Extract the (X, Y) coordinate from the center of the cell holding the provided text.  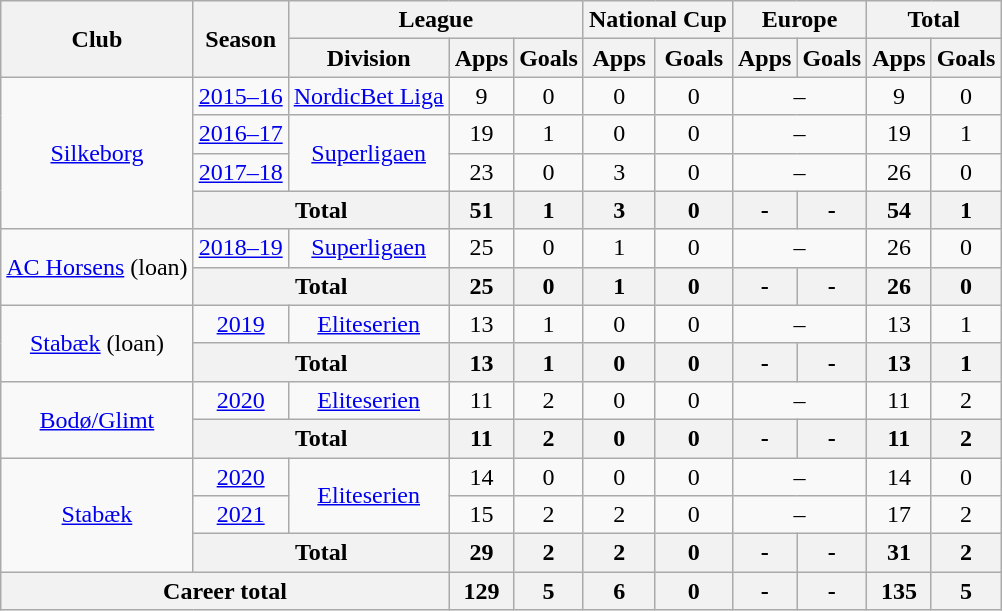
Career total (225, 591)
Europe (799, 20)
135 (899, 591)
23 (481, 172)
17 (899, 515)
Stabæk (loan) (97, 343)
2015–16 (240, 96)
Season (240, 39)
Bodø/Glimt (97, 419)
League (436, 20)
Club (97, 39)
2016–17 (240, 134)
NordicBet Liga (368, 96)
29 (481, 553)
54 (899, 210)
51 (481, 210)
Silkeborg (97, 153)
31 (899, 553)
AC Horsens (loan) (97, 267)
2017–18 (240, 172)
2018–19 (240, 248)
National Cup (658, 20)
2021 (240, 515)
15 (481, 515)
6 (619, 591)
129 (481, 591)
Stabæk (97, 515)
Division (368, 58)
2019 (240, 324)
